Extract the [X, Y] coordinate from the center of the cell holding the provided text.  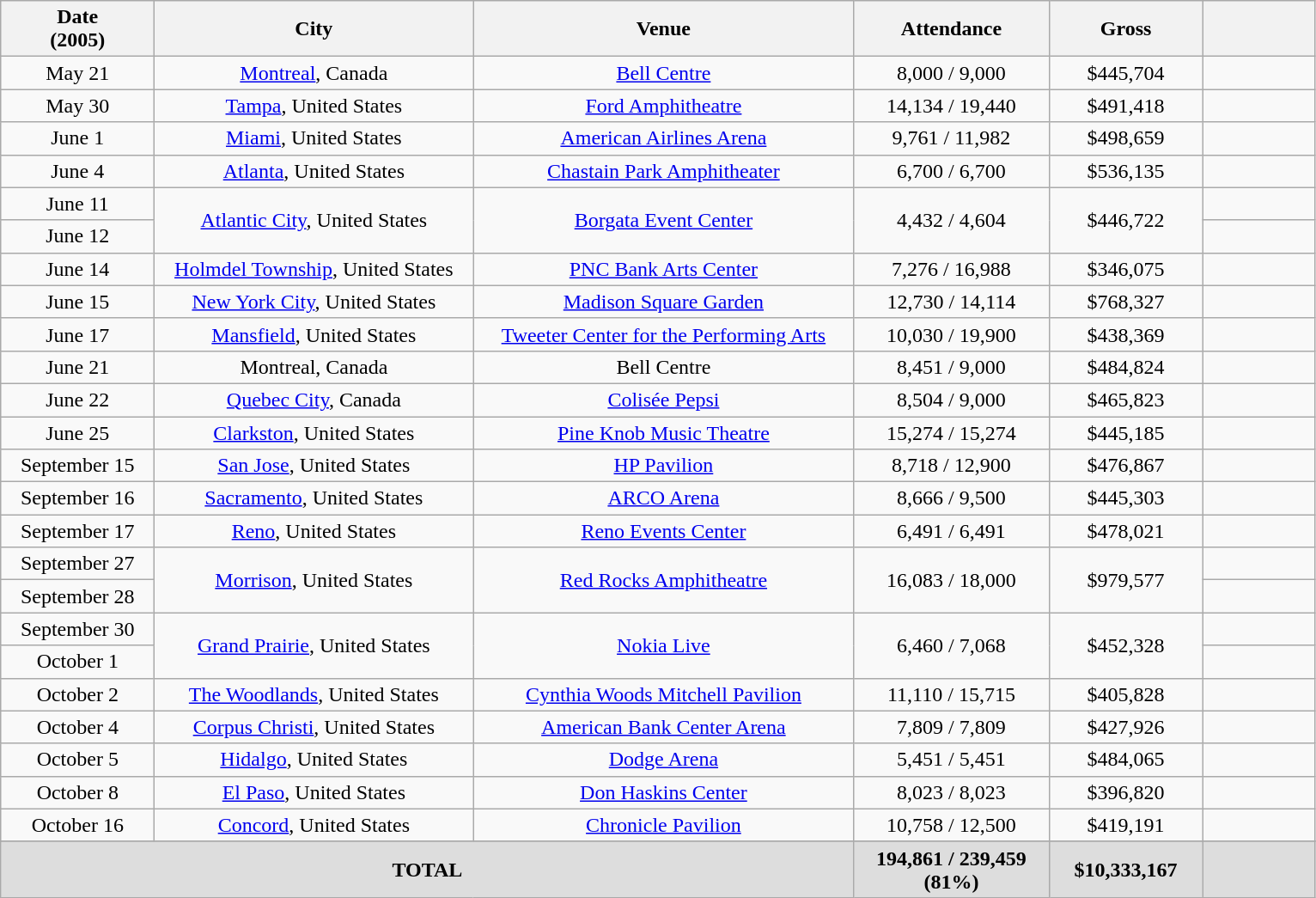
June 4 [77, 171]
New York City, United States [314, 302]
$405,828 [1125, 694]
$452,328 [1125, 645]
Atlantic City, United States [314, 220]
$446,722 [1125, 220]
$438,369 [1125, 334]
American Bank Center Arena [663, 727]
Quebec City, Canada [314, 400]
6,460 / 7,068 [952, 645]
September 27 [77, 564]
8,504 / 9,000 [952, 400]
$536,135 [1125, 171]
Ford Amphitheatre [663, 106]
Tampa, United States [314, 106]
Hidalgo, United States [314, 760]
12,730 / 14,114 [952, 302]
9,761 / 11,982 [952, 138]
Holmdel Township, United States [314, 269]
Miami, United States [314, 138]
$476,867 [1125, 466]
$768,327 [1125, 302]
10,758 / 12,500 [952, 825]
October 1 [77, 662]
September 28 [77, 596]
The Woodlands, United States [314, 694]
$10,333,167 [1125, 870]
10,030 / 19,900 [952, 334]
ARCO Arena [663, 498]
Attendance [952, 29]
June 21 [77, 367]
June 1 [77, 138]
Grand Prairie, United States [314, 645]
7,276 / 16,988 [952, 269]
Chastain Park Amphitheater [663, 171]
Morrison, United States [314, 580]
Nokia Live [663, 645]
8,666 / 9,500 [952, 498]
June 22 [77, 400]
15,274 / 15,274 [952, 432]
16,083 / 18,000 [952, 580]
San Jose, United States [314, 466]
$498,659 [1125, 138]
Atlanta, United States [314, 171]
City [314, 29]
8,451 / 9,000 [952, 367]
Dodge Arena [663, 760]
September 17 [77, 531]
6,491 / 6,491 [952, 531]
7,809 / 7,809 [952, 727]
Pine Knob Music Theatre [663, 432]
$346,075 [1125, 269]
June 12 [77, 236]
$465,823 [1125, 400]
June 14 [77, 269]
$445,303 [1125, 498]
$979,577 [1125, 580]
8,023 / 8,023 [952, 792]
$427,926 [1125, 727]
Concord, United States [314, 825]
June 11 [77, 204]
$484,065 [1125, 760]
October 16 [77, 825]
October 2 [77, 694]
Reno Events Center [663, 531]
$396,820 [1125, 792]
El Paso, United States [314, 792]
Borgata Event Center [663, 220]
Chronicle Pavilion [663, 825]
June 17 [77, 334]
September 16 [77, 498]
Gross [1125, 29]
May 21 [77, 73]
$419,191 [1125, 825]
Mansfield, United States [314, 334]
194,861 / 239,459 (81%) [952, 870]
HP Pavilion [663, 466]
Don Haskins Center [663, 792]
5,451 / 5,451 [952, 760]
Madison Square Garden [663, 302]
$445,704 [1125, 73]
$445,185 [1125, 432]
14,134 / 19,440 [952, 106]
Cynthia Woods Mitchell Pavilion [663, 694]
American Airlines Arena [663, 138]
October 4 [77, 727]
4,432 / 4,604 [952, 220]
Reno, United States [314, 531]
June 25 [77, 432]
Sacramento, United States [314, 498]
Tweeter Center for the Performing Arts [663, 334]
October 5 [77, 760]
September 30 [77, 629]
$491,418 [1125, 106]
TOTAL [428, 870]
October 8 [77, 792]
8,000 / 9,000 [952, 73]
June 15 [77, 302]
September 15 [77, 466]
Corpus Christi, United States [314, 727]
Colisée Pepsi [663, 400]
PNC Bank Arts Center [663, 269]
Clarkston, United States [314, 432]
$484,824 [1125, 367]
Venue [663, 29]
11,110 / 15,715 [952, 694]
8,718 / 12,900 [952, 466]
Red Rocks Amphitheatre [663, 580]
Date(2005) [77, 29]
May 30 [77, 106]
6,700 / 6,700 [952, 171]
$478,021 [1125, 531]
